Determine the (X, Y) coordinate at the center of the cell enclosing the given text.  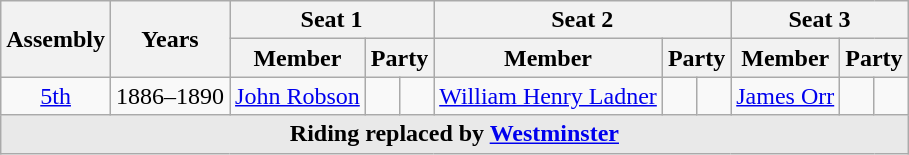
James Orr (786, 96)
1886–1890 (170, 96)
William Henry Ladner (548, 96)
Seat 1 (332, 20)
Seat 3 (820, 20)
Years (170, 39)
John Robson (298, 96)
Assembly (56, 39)
Riding replaced by Westminster (454, 134)
5th (56, 96)
Seat 2 (582, 20)
